Locate the cell with the specified text and output its (x, y) center coordinate. 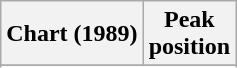
Peakposition (189, 34)
Chart (1989) (72, 34)
